Extract the [X, Y] coordinate from the center of the cell holding the provided text.  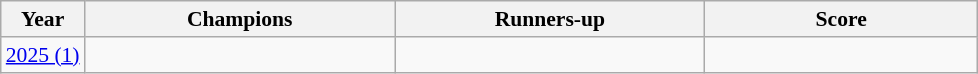
Score [842, 19]
Champions [240, 19]
Year [43, 19]
Runners-up [550, 19]
2025 (1) [43, 55]
